Output the [x, y] coordinate of the center of the cell containing the given text.  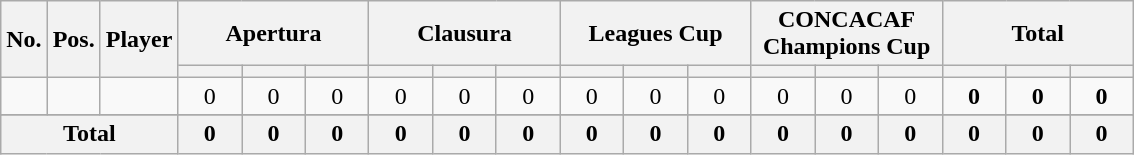
Clausura [464, 34]
Leagues Cup [656, 34]
Pos. [74, 39]
Apertura [274, 34]
Player [139, 39]
CONCACAF Champions Cup [846, 34]
No. [24, 39]
